Provide the (X, Y) coordinate of the cell's center where the given text is located.  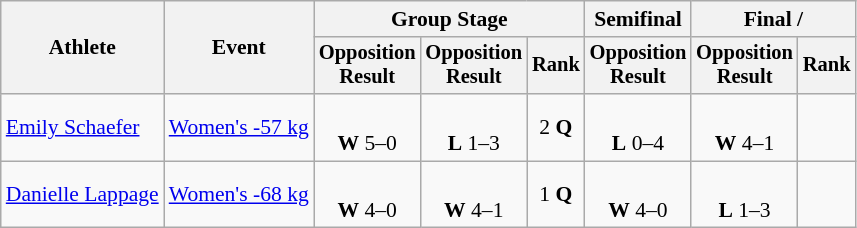
Emily Schaefer (82, 128)
Women's -57 kg (239, 128)
L 0–4 (638, 128)
Women's -68 kg (239, 194)
1 Q (556, 194)
Danielle Lappage (82, 194)
Final / (773, 19)
Athlete (82, 48)
2 Q (556, 128)
Group Stage (450, 19)
W 5–0 (368, 128)
Event (239, 48)
Semifinal (638, 19)
